Identify which cell holds the provided text, then report its [X, Y] central coordinate. 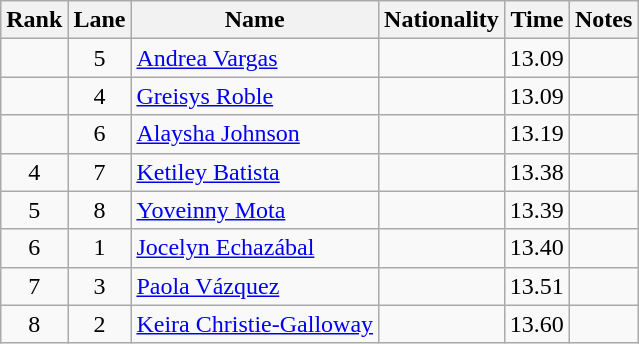
Paola Vázquez [255, 286]
1 [100, 248]
Alaysha Johnson [255, 134]
13.51 [536, 286]
Rank [34, 20]
Ketiley Batista [255, 172]
13.39 [536, 210]
13.60 [536, 324]
Lane [100, 20]
2 [100, 324]
Andrea Vargas [255, 58]
Name [255, 20]
13.19 [536, 134]
Yoveinny Mota [255, 210]
Keira Christie-Galloway [255, 324]
Jocelyn Echazábal [255, 248]
Notes [603, 20]
Time [536, 20]
13.40 [536, 248]
13.38 [536, 172]
Greisys Roble [255, 96]
3 [100, 286]
Nationality [442, 20]
